Capture the cell that displays the provided text and extract its (x, y) central coordinate. 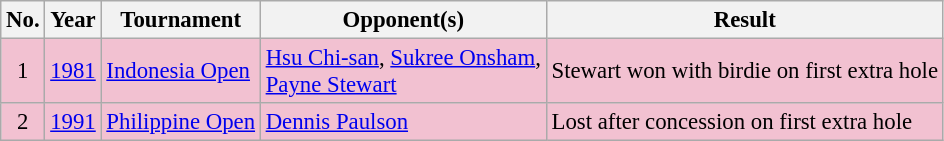
No. (23, 20)
2 (23, 122)
Indonesia Open (180, 72)
1981 (73, 72)
Philippine Open (180, 122)
Stewart won with birdie on first extra hole (744, 72)
1991 (73, 122)
Year (73, 20)
Hsu Chi-san, Sukree Onsham, Payne Stewart (403, 72)
Lost after concession on first extra hole (744, 122)
1 (23, 72)
Opponent(s) (403, 20)
Tournament (180, 20)
Dennis Paulson (403, 122)
Result (744, 20)
